Scan for the cell matching the given text and deliver its (X, Y) coordinate at center. 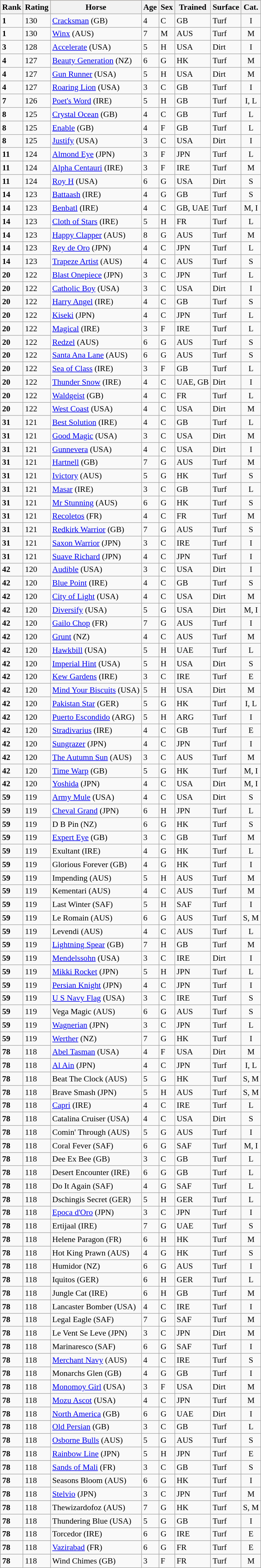
Saxon Warrior (JPN) (96, 543)
Army Mule (USA) (96, 798)
Iquitos (GER) (96, 1280)
Sands of Mali (FR) (96, 1467)
Harry Angel (IRE) (96, 302)
Cat. (251, 7)
Roy H (USA) (96, 181)
Audible (USA) (96, 570)
Poet's Word (IRE) (96, 101)
Ertijaal (IRE) (96, 1226)
Monomoy Girl (USA) (96, 1387)
Desert Encounter (IRE) (96, 1173)
Horse (96, 7)
UAE, GB (193, 382)
Rating (37, 7)
Seasons Bloom (AUS) (96, 1481)
126 (37, 101)
Glorious Forever (GB) (96, 864)
Time Warp (GB) (96, 771)
Mikki Rocket (JPN) (96, 972)
Vega Magic (AUS) (96, 1012)
Persian Knight (JPN) (96, 985)
Last Winter (SAF) (96, 905)
Crystal Ocean (GB) (96, 114)
Best Solution (IRE) (96, 423)
Mr Stunning (AUS) (96, 503)
D B Pin (NZ) (96, 824)
Rey de Oro (JPN) (96, 248)
Le Romain (AUS) (96, 918)
Suave Richard (JPN) (96, 557)
Stelvio (JPN) (96, 1494)
Impending (AUS) (96, 878)
West Coast (USA) (96, 409)
Winx (AUS) (96, 34)
Wagnerian (JPN) (96, 1025)
Wind Chimes (GB) (96, 1561)
Benbatl (IRE) (96, 208)
Lightning Spear (GB) (96, 945)
Santa Ana Lane (AUS) (96, 355)
Werther (NZ) (96, 1039)
Recoletos (FR) (96, 516)
Thundering Blue (USA) (96, 1521)
Trained (193, 7)
Marinaresco (SAF) (96, 1347)
Rank (12, 7)
Torcedor (IRE) (96, 1534)
Dschingis Secret (GER) (96, 1200)
Happy Clapper (AUS) (96, 235)
Catholic Boy (USA) (96, 288)
Diversify (USA) (96, 610)
Mind Your Biscuits (USA) (96, 690)
Yoshida (JPN) (96, 784)
Battaash (IRE) (96, 195)
Beat The Clock (AUS) (96, 1079)
Lancaster Bomber (USA) (96, 1307)
ARG (193, 717)
Hartnell (GB) (96, 463)
Expert Eye (GB) (96, 838)
Mozu Ascot (USA) (96, 1400)
Helene Paragon (FR) (96, 1240)
Jungle Cat (IRE) (96, 1293)
Good Magic (USA) (96, 436)
Do It Again (SAF) (96, 1186)
Exultant (IRE) (96, 851)
Almond Eye (JPN) (96, 155)
Accelerate (USA) (96, 47)
Merchant Navy (AUS) (96, 1360)
Gailo Chop (FR) (96, 623)
Puerto Escondido (ARG) (96, 717)
Beauty Generation (NZ) (96, 61)
Cheval Grand (JPN) (96, 811)
Osborne Bulls (AUS) (96, 1441)
Sex (167, 7)
Hawkbill (USA) (96, 650)
Kiseki (JPN) (96, 315)
Al Ain (JPN) (96, 1066)
City of Light (USA) (96, 597)
Monarchs Glen (GB) (96, 1374)
Blue Point (IRE) (96, 583)
Rainbow Line (JPN) (96, 1454)
Thunder Snow (IRE) (96, 382)
Cracksman (GB) (96, 21)
Gunnevera (USA) (96, 449)
GB, UAE (193, 208)
Kementari (AUS) (96, 891)
Alpha Centauri (IRE) (96, 168)
Masar (IRE) (96, 490)
Catalina Cruiser (USA) (96, 1119)
Roaring Lion (USA) (96, 88)
Capri (IRE) (96, 1105)
Dee Ex Bee (GB) (96, 1159)
Surface (226, 7)
Age (150, 7)
Imperial Hint (USA) (96, 664)
Legal Eagle (SAF) (96, 1320)
Abel Tasman (USA) (96, 1052)
Redzel (AUS) (96, 342)
Thewizardofoz (AUS) (96, 1507)
Waldgeist (GB) (96, 396)
Trapeze Artist (AUS) (96, 262)
Sea of Class (IRE) (96, 369)
Hot King Prawn (AUS) (96, 1253)
Kew Gardens (IRE) (96, 677)
Cloth of Stars (IRE) (96, 221)
Pakistan Star (GER) (96, 704)
Sungrazer (JPN) (96, 744)
U S Navy Flag (USA) (96, 998)
128 (37, 47)
Comin' Through (AUS) (96, 1133)
Humidor (NZ) (96, 1266)
Magical (IRE) (96, 329)
Le Vent Se Leve (JPN) (96, 1333)
Brave Smash (JPN) (96, 1092)
Blast Onepiece (JPN) (96, 275)
Redkirk Warrior (GB) (96, 530)
Gun Runner (USA) (96, 74)
Old Persian (GB) (96, 1427)
Ivictory (AUS) (96, 476)
The Autumn Sun (AUS) (96, 757)
Coral Fever (SAF) (96, 1146)
Grunt (NZ) (96, 637)
Enable (GB) (96, 128)
Vazirabad (FR) (96, 1548)
Justify (USA) (96, 141)
Stradivarius (IRE) (96, 731)
Levendi (AUS) (96, 931)
Mendelssohn (USA) (96, 958)
Epoca d'Oro (JPN) (96, 1213)
North America (GB) (96, 1414)
